From the cell containing the given text, extract its center point as (x, y) coordinate. 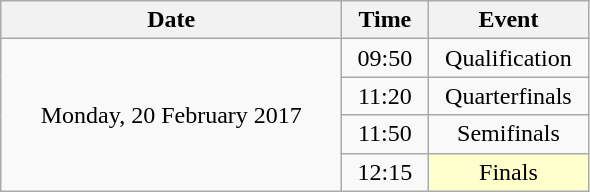
12:15 (385, 172)
Semifinals (508, 134)
11:50 (385, 134)
Date (172, 20)
11:20 (385, 96)
Time (385, 20)
Qualification (508, 58)
Event (508, 20)
Finals (508, 172)
09:50 (385, 58)
Quarterfinals (508, 96)
Monday, 20 February 2017 (172, 115)
